Scan for the cell matching the given text and deliver its [X, Y] coordinate at center. 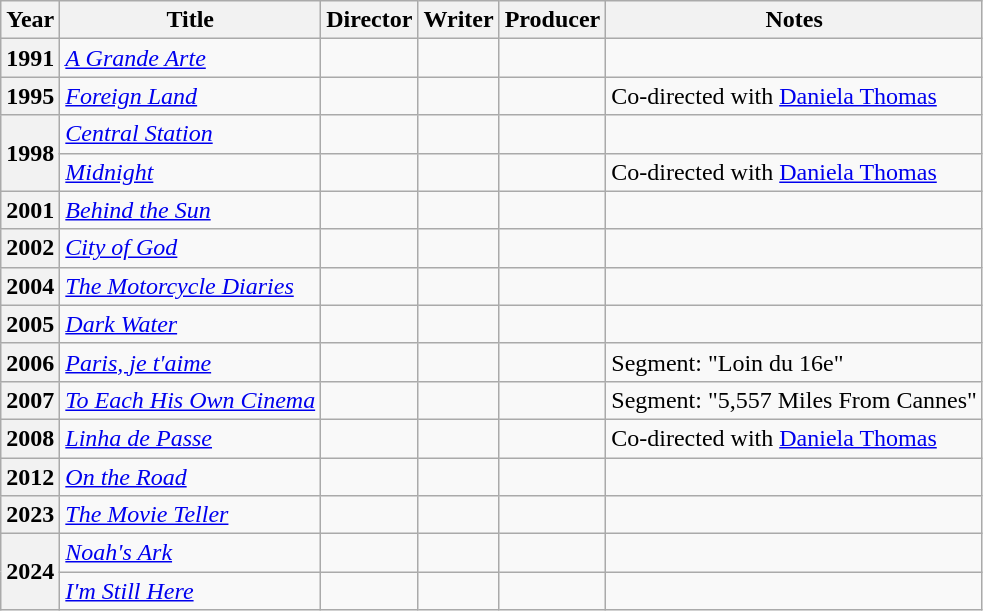
2008 [30, 438]
Paris, je t'aime [190, 362]
City of God [190, 248]
Midnight [190, 172]
On the Road [190, 477]
Segment: "Loin du 16e" [794, 362]
2007 [30, 400]
2004 [30, 286]
2002 [30, 248]
2001 [30, 210]
Dark Water [190, 324]
2005 [30, 324]
Title [190, 20]
A Grande Arte [190, 58]
1995 [30, 96]
The Movie Teller [190, 515]
1991 [30, 58]
To Each His Own Cinema [190, 400]
2012 [30, 477]
Noah's Ark [190, 553]
1998 [30, 153]
The Motorcycle Diaries [190, 286]
Foreign Land [190, 96]
2023 [30, 515]
Producer [552, 20]
Linha de Passe [190, 438]
Segment: "5,557 Miles From Cannes" [794, 400]
I'm Still Here [190, 591]
Director [370, 20]
Writer [458, 20]
2024 [30, 572]
Notes [794, 20]
Central Station [190, 134]
Behind the Sun [190, 210]
Year [30, 20]
2006 [30, 362]
